Return the (x, y) coordinate for the center point of the cell that contains the specified text.  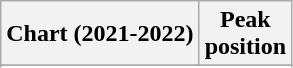
Peakposition (245, 34)
Chart (2021-2022) (100, 34)
